Pinpoint the cell where the given text exists, returning its [X, Y] midpoint coordinate. 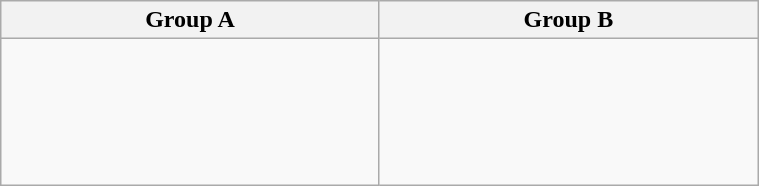
Group B [568, 20]
Group A [190, 20]
